Provide the [x, y] coordinate of the cell's center where the given text is located.  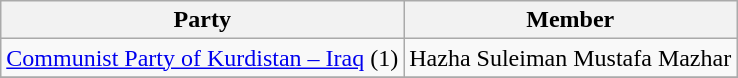
Communist Party of Kurdistan – Iraq (1) [202, 58]
Party [202, 20]
Member [570, 20]
Hazha Suleiman Mustafa Mazhar [570, 58]
